Identify which cell holds the provided text, then report its [x, y] central coordinate. 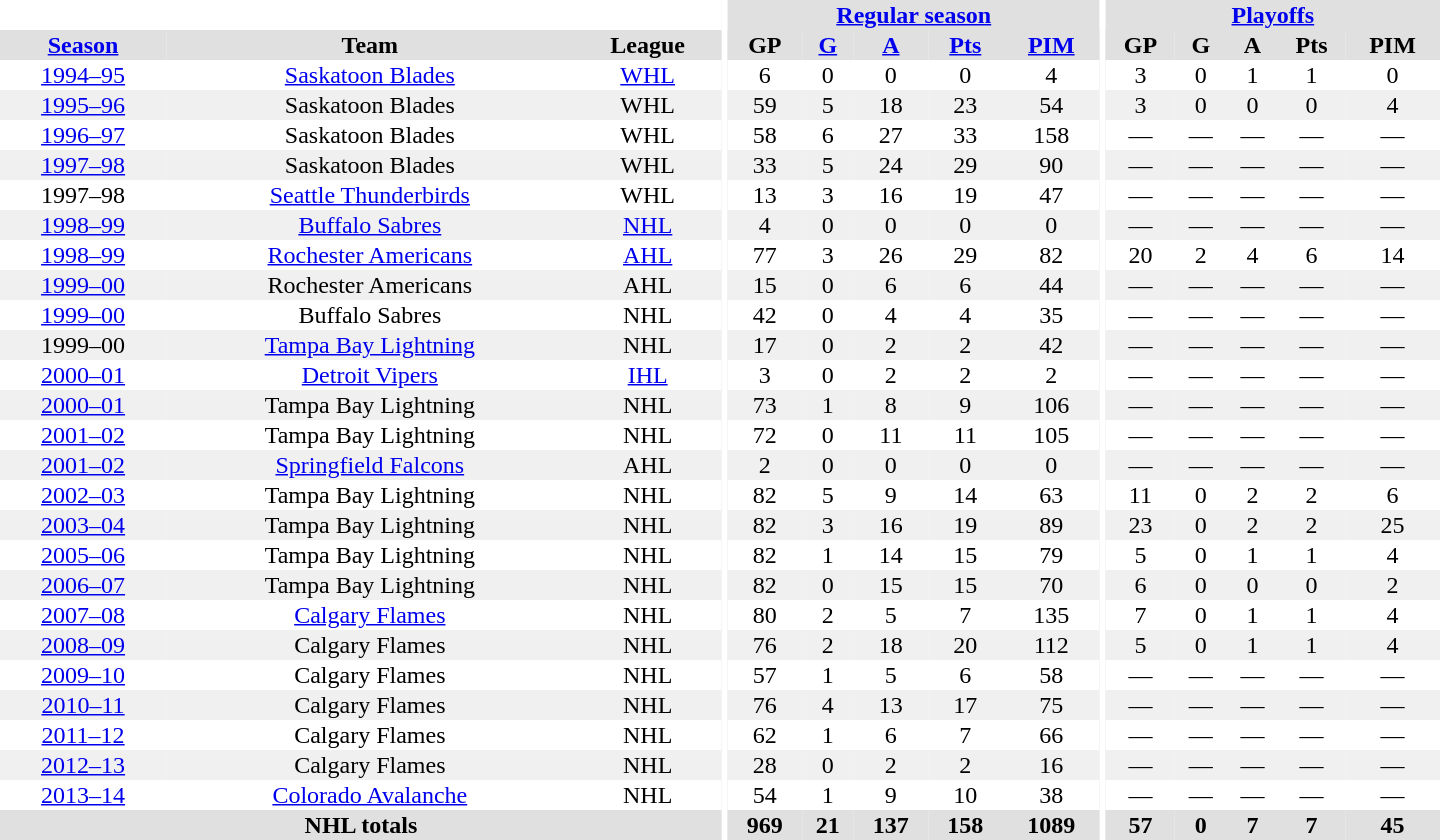
2003–04 [83, 525]
105 [1052, 435]
79 [1052, 555]
135 [1052, 615]
IHL [647, 375]
75 [1052, 705]
2005–06 [83, 555]
Springfield Falcons [370, 465]
137 [891, 825]
2006–07 [83, 585]
League [647, 45]
73 [765, 405]
25 [1392, 525]
106 [1052, 405]
63 [1052, 495]
28 [765, 765]
Playoffs [1273, 15]
66 [1052, 735]
59 [765, 105]
21 [828, 825]
72 [765, 435]
24 [891, 165]
2007–08 [83, 615]
1995–96 [83, 105]
2008–09 [83, 645]
1996–97 [83, 135]
38 [1052, 795]
2011–12 [83, 735]
10 [965, 795]
Team [370, 45]
2010–11 [83, 705]
90 [1052, 165]
70 [1052, 585]
2009–10 [83, 675]
Seattle Thunderbirds [370, 195]
1994–95 [83, 75]
80 [765, 615]
44 [1052, 285]
Colorado Avalanche [370, 795]
Detroit Vipers [370, 375]
62 [765, 735]
26 [891, 255]
77 [765, 255]
112 [1052, 645]
Season [83, 45]
1089 [1052, 825]
2002–03 [83, 495]
2013–14 [83, 795]
35 [1052, 315]
2012–13 [83, 765]
969 [765, 825]
NHL totals [361, 825]
89 [1052, 525]
47 [1052, 195]
Regular season [914, 15]
8 [891, 405]
27 [891, 135]
45 [1392, 825]
